Provide the (X, Y) coordinate of the cell's center where the given text is located.  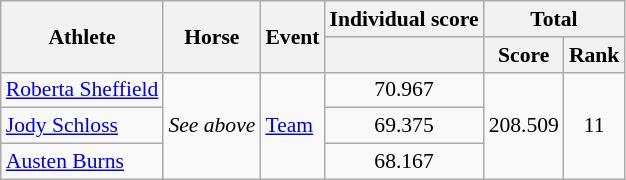
69.375 (404, 126)
11 (594, 126)
208.509 (524, 126)
Rank (594, 55)
Roberta Sheffield (82, 90)
70.967 (404, 90)
Athlete (82, 36)
Horse (212, 36)
Jody Schloss (82, 126)
Team (292, 126)
Individual score (404, 19)
Event (292, 36)
Total (554, 19)
68.167 (404, 162)
Score (524, 55)
Austen Burns (82, 162)
See above (212, 126)
